For the text-containing cell, return its midpoint in (X, Y) coordinate format. 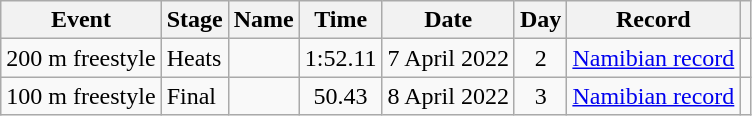
Stage (194, 20)
3 (540, 96)
Day (540, 20)
Event (81, 20)
Heats (194, 58)
Time (340, 20)
50.43 (340, 96)
Name (264, 20)
Final (194, 96)
7 April 2022 (448, 58)
200 m freestyle (81, 58)
Date (448, 20)
1:52.11 (340, 58)
2 (540, 58)
100 m freestyle (81, 96)
Record (654, 20)
8 April 2022 (448, 96)
